Locate the cell with the specified text and output its [x, y] center coordinate. 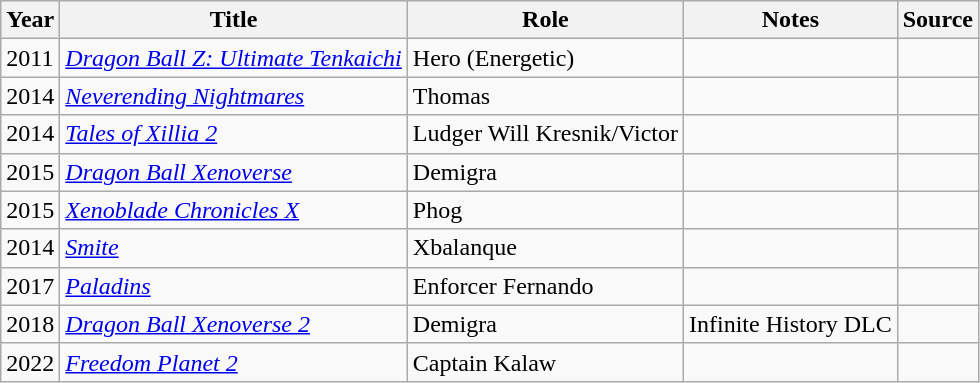
Freedom Planet 2 [234, 362]
Ludger Will Kresnik/Victor [545, 134]
Xbalanque [545, 248]
Xenoblade Chronicles X [234, 210]
Paladins [234, 286]
Notes [790, 20]
2022 [30, 362]
2018 [30, 324]
Neverending Nightmares [234, 96]
Thomas [545, 96]
Smite [234, 248]
Title [234, 20]
Hero (Energetic) [545, 58]
2017 [30, 286]
Year [30, 20]
Enforcer Fernando [545, 286]
2011 [30, 58]
Role [545, 20]
Dragon Ball Z: Ultimate Tenkaichi [234, 58]
Phog [545, 210]
Infinite History DLC [790, 324]
Dragon Ball Xenoverse [234, 172]
Tales of Xillia 2 [234, 134]
Dragon Ball Xenoverse 2 [234, 324]
Captain Kalaw [545, 362]
Source [938, 20]
